Extract the (x, y) coordinate from the center of the cell holding the provided text.  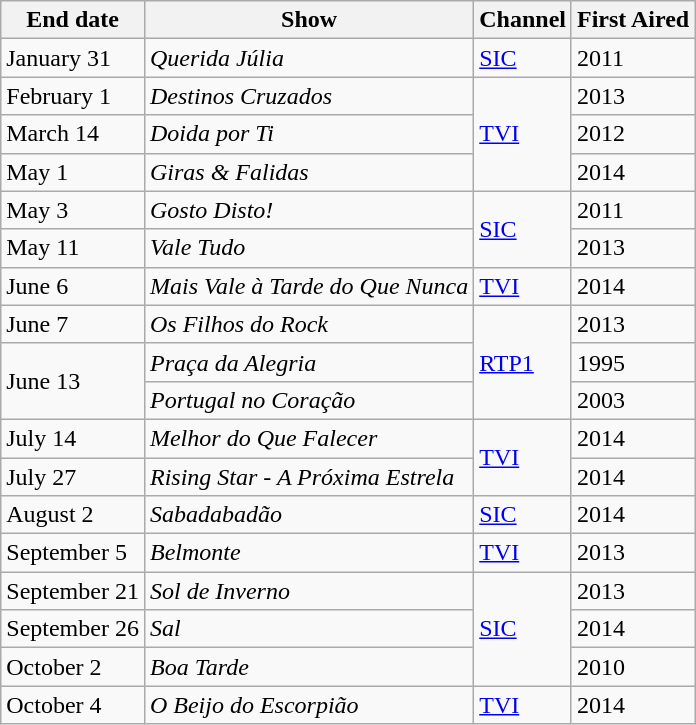
Boa Tarde (308, 667)
Gosto Disto! (308, 210)
Sol de Inverno (308, 591)
January 31 (73, 58)
May 3 (73, 210)
May 1 (73, 172)
Giras & Falidas (308, 172)
May 11 (73, 248)
September 26 (73, 629)
2012 (632, 134)
1995 (632, 362)
Belmonte (308, 553)
Channel (523, 20)
Sabadabadão (308, 515)
Os Filhos do Rock (308, 324)
September 5 (73, 553)
Praça da Alegria (308, 362)
June 6 (73, 286)
2003 (632, 400)
O Beijo do Escorpião (308, 705)
Rising Star - A Próxima Estrela (308, 477)
Querida Júlia (308, 58)
October 4 (73, 705)
August 2 (73, 515)
Show (308, 20)
Melhor do Que Falecer (308, 438)
July 14 (73, 438)
RTP1 (523, 362)
July 27 (73, 477)
October 2 (73, 667)
September 21 (73, 591)
June 7 (73, 324)
June 13 (73, 381)
March 14 (73, 134)
February 1 (73, 96)
End date (73, 20)
Mais Vale à Tarde do Que Nunca (308, 286)
Sal (308, 629)
Destinos Cruzados (308, 96)
Doida por Ti (308, 134)
First Aired (632, 20)
Vale Tudo (308, 248)
Portugal no Coração (308, 400)
2010 (632, 667)
